Scan for the cell matching the given text and deliver its (x, y) coordinate at center. 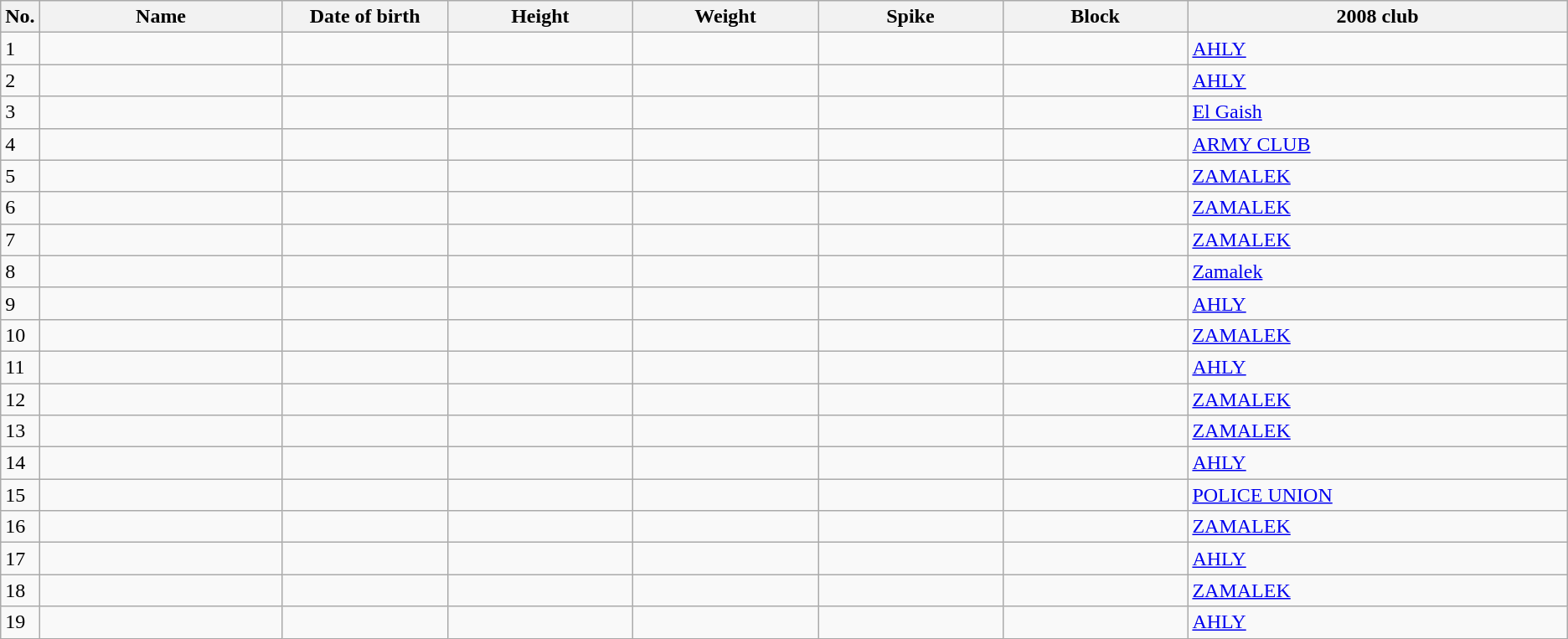
ARMY CLUB (1377, 144)
9 (20, 303)
5 (20, 176)
16 (20, 527)
Name (161, 17)
19 (20, 622)
Zamalek (1377, 271)
Block (1096, 17)
6 (20, 208)
14 (20, 463)
11 (20, 367)
Height (539, 17)
POLICE UNION (1377, 495)
12 (20, 399)
Weight (725, 17)
2 (20, 80)
3 (20, 112)
13 (20, 431)
4 (20, 144)
15 (20, 495)
17 (20, 559)
1 (20, 49)
10 (20, 335)
7 (20, 240)
Date of birth (365, 17)
8 (20, 271)
El Gaish (1377, 112)
18 (20, 590)
Spike (911, 17)
No. (20, 17)
2008 club (1377, 17)
